Extract the [X, Y] coordinate from the center of the cell holding the provided text.  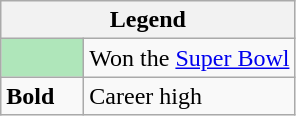
Bold [42, 96]
Won the Super Bowl [190, 58]
Career high [190, 96]
Legend [148, 20]
